Provide the [X, Y] coordinate of the cell's center where the given text is located.  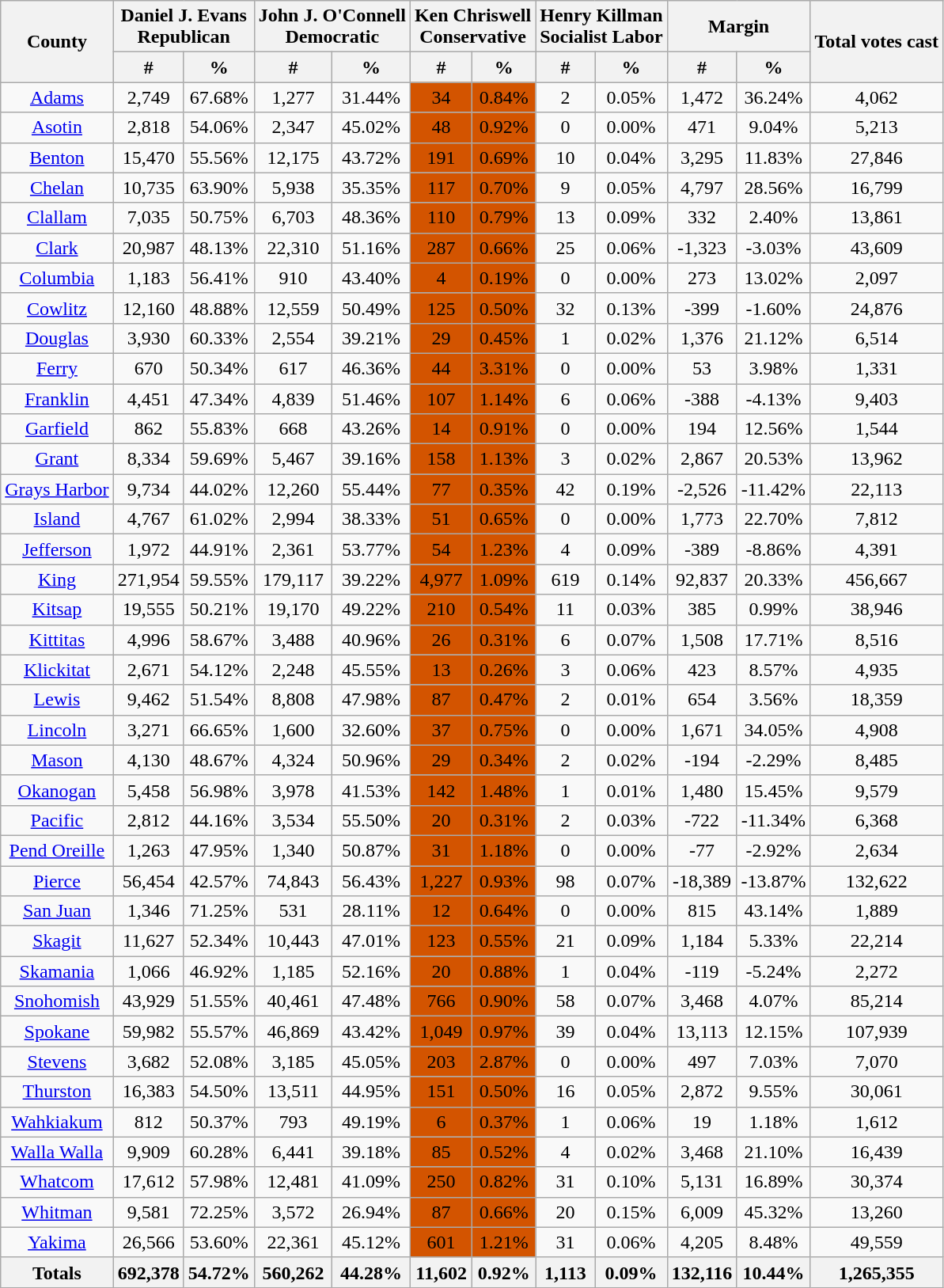
53 [702, 368]
5.33% [774, 941]
56.43% [372, 881]
Okanogan [57, 790]
194 [702, 429]
471 [702, 127]
Margin [739, 27]
6,368 [877, 820]
Total votes cast [877, 41]
125 [441, 308]
59.69% [218, 459]
San Juan [57, 911]
2,671 [149, 670]
54.50% [218, 1092]
Ferry [57, 368]
Henry KillmanSocialist Labor [601, 27]
601 [441, 1242]
142 [441, 790]
57.98% [218, 1182]
12,260 [293, 489]
59.55% [218, 579]
Kitsap [57, 610]
50.87% [372, 850]
12,160 [149, 308]
50.34% [218, 368]
3,572 [293, 1212]
0.10% [631, 1182]
4,451 [149, 398]
9.04% [774, 127]
7,035 [149, 218]
12,481 [293, 1182]
2,554 [293, 338]
10 [565, 158]
0.93% [504, 881]
-13.87% [774, 881]
1,265,355 [877, 1272]
49,559 [877, 1242]
22,113 [877, 489]
-2.29% [774, 760]
46,869 [293, 1032]
692,378 [149, 1272]
-4.13% [774, 398]
9,403 [877, 398]
3.98% [774, 368]
3,930 [149, 338]
56.98% [218, 790]
Jefferson [57, 549]
4,767 [149, 519]
6,703 [293, 218]
1,331 [877, 368]
3,488 [293, 640]
1,508 [702, 640]
1.48% [504, 790]
6,514 [877, 338]
4,908 [877, 730]
50.75% [218, 218]
48 [441, 127]
0.70% [504, 188]
1,183 [149, 278]
47.48% [372, 1001]
16,799 [877, 188]
9 [565, 188]
-194 [702, 760]
Island [57, 519]
203 [441, 1062]
1.13% [504, 459]
1,049 [441, 1032]
22,214 [877, 941]
19,555 [149, 610]
4,935 [877, 670]
Kittitas [57, 640]
9,581 [149, 1212]
4,324 [293, 760]
24,876 [877, 308]
107,939 [877, 1032]
13.02% [774, 278]
42.57% [218, 881]
-1,323 [702, 248]
26.94% [372, 1212]
1,773 [702, 519]
50.96% [372, 760]
4,977 [441, 579]
2,872 [702, 1092]
3.31% [504, 368]
39.22% [372, 579]
43.42% [372, 1032]
16,439 [877, 1152]
20.53% [774, 459]
10,443 [293, 941]
54.72% [218, 1272]
2,097 [877, 278]
Whitman [57, 1212]
-2.92% [774, 850]
John J. O'ConnellDemocratic [332, 27]
58 [565, 1001]
1,346 [149, 911]
49.19% [372, 1122]
12.56% [774, 429]
45.32% [774, 1212]
Pend Oreille [57, 850]
48.67% [218, 760]
3,271 [149, 730]
2,994 [293, 519]
28.56% [774, 188]
0.79% [504, 218]
1.21% [504, 1242]
50.21% [218, 610]
52.34% [218, 941]
5,458 [149, 790]
-77 [702, 850]
2,749 [149, 97]
3,534 [293, 820]
5,938 [293, 188]
11,627 [149, 941]
0.65% [504, 519]
85,214 [877, 1001]
16 [565, 1092]
0.54% [504, 610]
-3.03% [774, 248]
0.84% [504, 97]
20,987 [149, 248]
39.16% [372, 459]
1,340 [293, 850]
39.18% [372, 1152]
37 [441, 730]
92,837 [702, 579]
0.35% [504, 489]
0.99% [774, 610]
1,671 [702, 730]
47.98% [372, 700]
55.83% [218, 429]
-11.42% [774, 489]
Benton [57, 158]
13,861 [877, 218]
44 [441, 368]
1,184 [702, 941]
22.70% [774, 519]
815 [702, 911]
66.65% [218, 730]
18,359 [877, 700]
38.33% [372, 519]
Whatcom [57, 1182]
6,441 [293, 1152]
12 [441, 911]
Wahkiakum [57, 1122]
766 [441, 1001]
12.15% [774, 1032]
151 [441, 1092]
158 [441, 459]
51.16% [372, 248]
456,667 [877, 579]
0.91% [504, 429]
0.13% [631, 308]
910 [293, 278]
20.33% [774, 579]
45.12% [372, 1242]
15.45% [774, 790]
Ken ChriswellConservative [472, 27]
0.82% [504, 1182]
619 [565, 579]
21.12% [774, 338]
Yakima [57, 1242]
77 [441, 489]
123 [441, 941]
2,867 [702, 459]
85 [441, 1152]
0.52% [504, 1152]
60.33% [218, 338]
54.12% [218, 670]
132,116 [702, 1272]
39 [565, 1032]
19 [702, 1122]
43.40% [372, 278]
53.77% [372, 549]
28.11% [372, 911]
654 [702, 700]
42 [565, 489]
55.57% [218, 1032]
26,566 [149, 1242]
25 [565, 248]
8.48% [774, 1242]
4,062 [877, 97]
8,485 [877, 760]
5,467 [293, 459]
132,622 [877, 881]
-11.34% [774, 820]
52.16% [372, 971]
13,962 [877, 459]
1,277 [293, 97]
59,982 [149, 1032]
43,609 [877, 248]
45.55% [372, 670]
9,909 [149, 1152]
Walla Walla [57, 1152]
0.55% [504, 941]
44.28% [372, 1272]
Douglas [57, 338]
2,634 [877, 850]
43,929 [149, 1001]
1,185 [293, 971]
332 [702, 218]
38,946 [877, 610]
0.90% [504, 1001]
48.13% [218, 248]
Chelan [57, 188]
41.53% [372, 790]
98 [565, 881]
531 [293, 911]
4,797 [702, 188]
16,383 [149, 1092]
1.14% [504, 398]
8,516 [877, 640]
-8.86% [774, 549]
Pacific [57, 820]
1,972 [149, 549]
63.90% [218, 188]
-18,389 [702, 881]
Pierce [57, 881]
497 [702, 1062]
10,735 [149, 188]
51.55% [218, 1001]
26 [441, 640]
30,061 [877, 1092]
Mason [57, 760]
1,376 [702, 338]
19,170 [293, 610]
423 [702, 670]
27,846 [877, 158]
1,066 [149, 971]
43.14% [774, 911]
50.37% [218, 1122]
30,374 [877, 1182]
12,175 [293, 158]
9,579 [877, 790]
45.05% [372, 1062]
Snohomish [57, 1001]
47.95% [218, 850]
-388 [702, 398]
Columbia [57, 278]
7.03% [774, 1062]
1,889 [877, 911]
0.75% [504, 730]
34.05% [774, 730]
12,559 [293, 308]
53.60% [218, 1242]
3,682 [149, 1062]
44.16% [218, 820]
8,334 [149, 459]
Daniel J. EvansRepublican [184, 27]
40,461 [293, 1001]
4,130 [149, 760]
Grays Harbor [57, 489]
Cowlitz [57, 308]
44.95% [372, 1092]
8.57% [774, 670]
0.15% [631, 1212]
Totals [57, 1272]
1,480 [702, 790]
1,227 [441, 881]
41.09% [372, 1182]
7,812 [877, 519]
-389 [702, 549]
13,260 [877, 1212]
1,544 [877, 429]
King [57, 579]
3,185 [293, 1062]
0.37% [504, 1122]
1,113 [565, 1272]
9.55% [774, 1092]
250 [441, 1182]
17.71% [774, 640]
9,462 [149, 700]
46.92% [218, 971]
10.44% [774, 1272]
Thurston [57, 1092]
668 [293, 429]
35.35% [372, 188]
Spokane [57, 1032]
32 [565, 308]
46.36% [372, 368]
191 [441, 158]
44.02% [218, 489]
3,978 [293, 790]
0.88% [504, 971]
4,996 [149, 640]
32.60% [372, 730]
56.41% [218, 278]
21 [565, 941]
Asotin [57, 127]
34 [441, 97]
2,248 [293, 670]
52.08% [218, 1062]
14 [441, 429]
55.56% [218, 158]
51.46% [372, 398]
2,818 [149, 127]
45.02% [372, 127]
11,602 [441, 1272]
2,347 [293, 127]
-1.60% [774, 308]
56,454 [149, 881]
1.09% [504, 579]
Skamania [57, 971]
51 [441, 519]
22,310 [293, 248]
7,070 [877, 1062]
Lincoln [57, 730]
Franklin [57, 398]
4,205 [702, 1242]
1,263 [149, 850]
71.25% [218, 911]
6,009 [702, 1212]
2.40% [774, 218]
13,113 [702, 1032]
0.45% [504, 338]
49.22% [372, 610]
670 [149, 368]
44.91% [218, 549]
11.83% [774, 158]
0.69% [504, 158]
5,213 [877, 127]
617 [293, 368]
74,843 [293, 881]
0.14% [631, 579]
210 [441, 610]
0.97% [504, 1032]
110 [441, 218]
17,612 [149, 1182]
Clallam [57, 218]
Stevens [57, 1062]
11 [565, 610]
-2,526 [702, 489]
55.50% [372, 820]
560,262 [293, 1272]
-399 [702, 308]
Garfield [57, 429]
-722 [702, 820]
107 [441, 398]
48.88% [218, 308]
2,361 [293, 549]
21.10% [774, 1152]
9,734 [149, 489]
Klickitat [57, 670]
1,472 [702, 97]
43.72% [372, 158]
61.02% [218, 519]
36.24% [774, 97]
Lewis [57, 700]
51.54% [218, 700]
179,117 [293, 579]
72.25% [218, 1212]
271,954 [149, 579]
-5.24% [774, 971]
862 [149, 429]
Skagit [57, 941]
48.36% [372, 218]
0.47% [504, 700]
58.67% [218, 640]
0.26% [504, 670]
385 [702, 610]
47.34% [218, 398]
2,272 [877, 971]
13,511 [293, 1092]
15,470 [149, 158]
Adams [57, 97]
2.87% [504, 1062]
40.96% [372, 640]
1,600 [293, 730]
Grant [57, 459]
3.56% [774, 700]
4,839 [293, 398]
67.68% [218, 97]
3,295 [702, 158]
55.44% [372, 489]
54.06% [218, 127]
43.26% [372, 429]
60.28% [218, 1152]
4.07% [774, 1001]
31.44% [372, 97]
16.89% [774, 1182]
County [57, 41]
0.34% [504, 760]
5,131 [702, 1182]
22,361 [293, 1242]
Clark [57, 248]
287 [441, 248]
793 [293, 1122]
2,812 [149, 820]
50.49% [372, 308]
8,808 [293, 700]
812 [149, 1122]
-119 [702, 971]
0.64% [504, 911]
39.21% [372, 338]
4,391 [877, 549]
117 [441, 188]
1,612 [877, 1122]
47.01% [372, 941]
273 [702, 278]
54 [441, 549]
1.23% [504, 549]
